Scan for the cell matching the given text and deliver its [X, Y] coordinate at center. 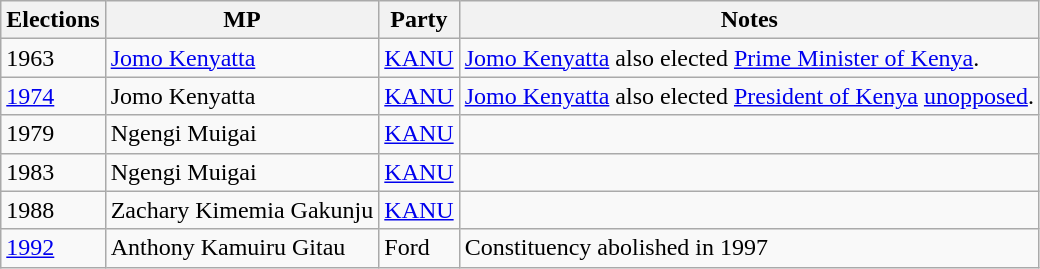
1988 [53, 210]
1992 [53, 248]
Party [419, 20]
1963 [53, 58]
1974 [53, 96]
Jomo Kenyatta also elected President of Kenya unopposed. [749, 96]
Constituency abolished in 1997 [749, 248]
1979 [53, 134]
1983 [53, 172]
Ford [419, 248]
MP [242, 20]
Notes [749, 20]
Elections [53, 20]
Jomo Kenyatta also elected Prime Minister of Kenya. [749, 58]
Anthony Kamuiru Gitau [242, 248]
Zachary Kimemia Gakunju [242, 210]
